Provide the [X, Y] coordinate of the cell's center where the given text is located.  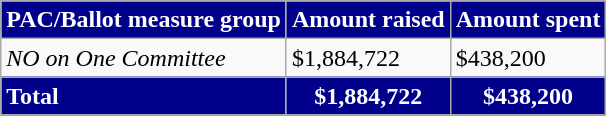
Amount raised [368, 20]
Total [144, 96]
NO on One Committee [144, 58]
Amount spent [528, 20]
PAC/Ballot measure group [144, 20]
